Capture the cell that displays the provided text and extract its (x, y) central coordinate. 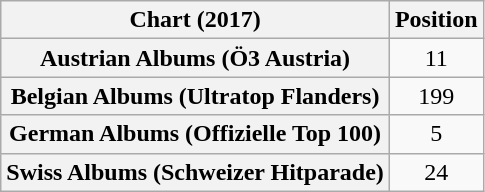
German Albums (Offizielle Top 100) (196, 134)
11 (436, 58)
Austrian Albums (Ö3 Austria) (196, 58)
Swiss Albums (Schweizer Hitparade) (196, 172)
Belgian Albums (Ultratop Flanders) (196, 96)
199 (436, 96)
24 (436, 172)
Position (436, 20)
5 (436, 134)
Chart (2017) (196, 20)
